Scan for the cell matching the given text and deliver its (x, y) coordinate at center. 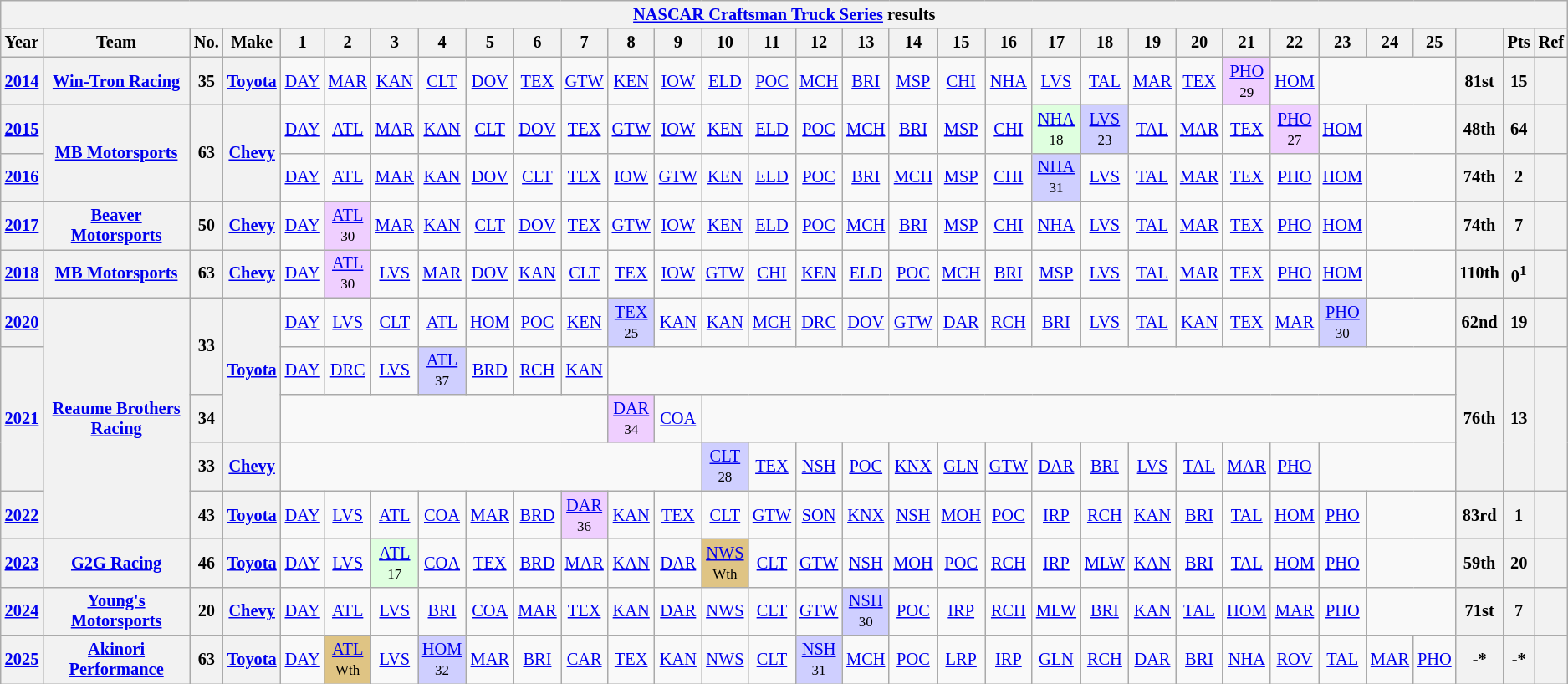
2024 (22, 611)
PHO30 (1343, 322)
01 (1519, 273)
NHA18 (1056, 129)
NSH30 (866, 611)
SON (819, 515)
HOM32 (442, 660)
ATL37 (442, 370)
35 (207, 81)
24 (1390, 43)
62nd (1480, 322)
2022 (22, 515)
21 (1246, 43)
14 (913, 43)
PHO27 (1295, 129)
25 (1434, 43)
LVS23 (1105, 129)
DAR34 (631, 418)
NASCAR Craftsman Truck Series results (784, 14)
NWSWth (725, 563)
81st (1480, 81)
110th (1480, 273)
43 (207, 515)
Year (22, 43)
PHO29 (1246, 81)
22 (1295, 43)
2015 (22, 129)
LRP (962, 660)
59th (1480, 563)
8 (631, 43)
16 (1009, 43)
34 (207, 418)
Win-Tron Racing (116, 81)
CLT28 (725, 467)
2020 (22, 322)
CAR (585, 660)
2017 (22, 226)
48th (1480, 129)
Team (116, 43)
2023 (22, 563)
2021 (22, 418)
76th (1480, 418)
18 (1105, 43)
Reaume Brothers Racing (116, 418)
Akinori Performance (116, 660)
ROV (1295, 660)
50 (207, 226)
NSH31 (819, 660)
Young's Motorsports (116, 611)
10 (725, 43)
NHA31 (1056, 177)
Make (253, 43)
Pts (1519, 43)
83rd (1480, 515)
2025 (22, 660)
2014 (22, 81)
12 (819, 43)
23 (1343, 43)
No. (207, 43)
2018 (22, 273)
ATLWth (348, 660)
4 (442, 43)
6 (537, 43)
11 (772, 43)
G2G Racing (116, 563)
ATL17 (395, 563)
DAR36 (585, 515)
9 (678, 43)
Beaver Motorsports (116, 226)
Ref (1551, 43)
71st (1480, 611)
64 (1519, 129)
3 (395, 43)
46 (207, 563)
TEX25 (631, 322)
17 (1056, 43)
5 (490, 43)
2016 (22, 177)
